Scan for the cell matching the given text and deliver its (x, y) coordinate at center. 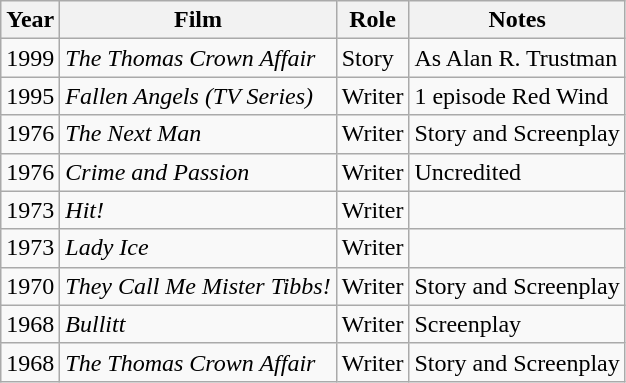
1999 (30, 58)
Film (198, 20)
Role (372, 20)
1995 (30, 96)
Lady Ice (198, 248)
1 episode Red Wind (517, 96)
The Next Man (198, 134)
Story (372, 58)
Crime and Passion (198, 172)
Bullitt (198, 324)
Year (30, 20)
Hit! (198, 210)
Uncredited (517, 172)
Notes (517, 20)
1970 (30, 286)
Fallen Angels (TV Series) (198, 96)
As Alan R. Trustman (517, 58)
They Call Me Mister Tibbs! (198, 286)
Screenplay (517, 324)
